Output the (x, y) coordinate of the center of the cell containing the given text.  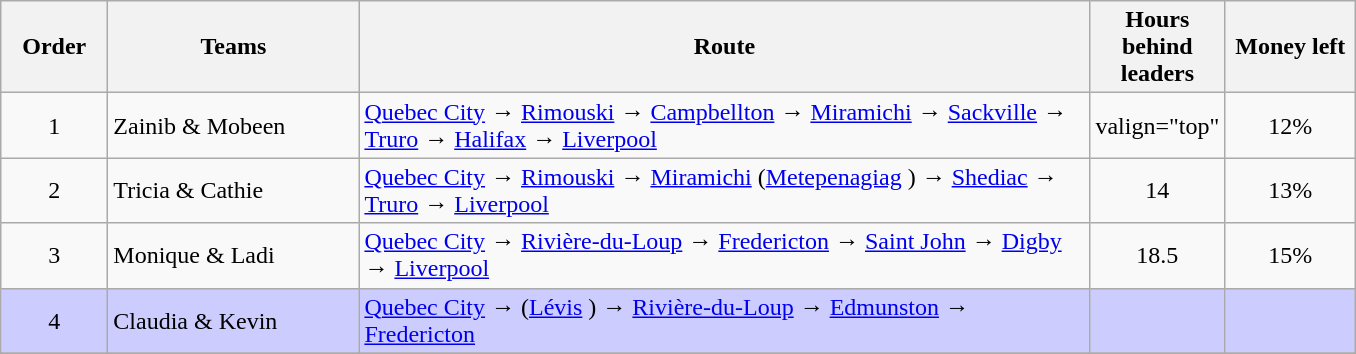
Quebec City → (Lévis ) → Rivière-du-Loup → Edmunston → Fredericton (724, 320)
Hours behind leaders (1158, 47)
12% (1290, 126)
2 (54, 190)
Quebec City → Rimouski → Campbellton → Miramichi → Sackville → Truro → Halifax → Liverpool (724, 126)
1 (54, 126)
Quebec City → Rivière-du-Loup → Fredericton → Saint John → Digby → Liverpool (724, 256)
Quebec City → Rimouski → Miramichi (Metepenagiag ) → Shediac → Truro → Liverpool (724, 190)
Claudia & Kevin (234, 320)
Tricia & Cathie (234, 190)
Route (724, 47)
Zainib & Mobeen (234, 126)
15% (1290, 256)
Monique & Ladi (234, 256)
Order (54, 47)
valign="top" (1158, 126)
Money left (1290, 47)
3 (54, 256)
14 (1158, 190)
Teams (234, 47)
4 (54, 320)
18.5 (1158, 256)
13% (1290, 190)
